For the text-containing cell, return its midpoint in [x, y] coordinate format. 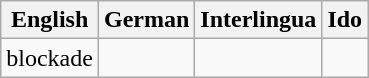
Ido [345, 20]
blockade [50, 58]
Interlingua [258, 20]
German [146, 20]
English [50, 20]
